Determine the [X, Y] coordinate at the center of the cell enclosing the given text.  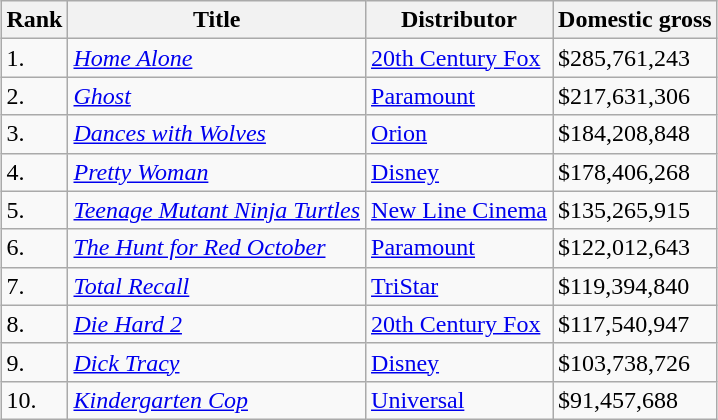
10. [34, 400]
8. [34, 324]
2. [34, 96]
Title [217, 20]
Orion [460, 134]
Ghost [217, 96]
Domestic gross [636, 20]
Rank [34, 20]
Dick Tracy [217, 362]
Die Hard 2 [217, 324]
Pretty Woman [217, 172]
Total Recall [217, 286]
$91,457,688 [636, 400]
New Line Cinema [460, 210]
$135,265,915 [636, 210]
Kindergarten Cop [217, 400]
9. [34, 362]
Universal [460, 400]
The Hunt for Red October [217, 248]
Teenage Mutant Ninja Turtles [217, 210]
$119,394,840 [636, 286]
6. [34, 248]
Home Alone [217, 58]
1. [34, 58]
3. [34, 134]
$103,738,726 [636, 362]
$217,631,306 [636, 96]
Distributor [460, 20]
$285,761,243 [636, 58]
$117,540,947 [636, 324]
Dances with Wolves [217, 134]
4. [34, 172]
$178,406,268 [636, 172]
$122,012,643 [636, 248]
$184,208,848 [636, 134]
TriStar [460, 286]
7. [34, 286]
5. [34, 210]
